Locate the cell with the specified text and output its [X, Y] center coordinate. 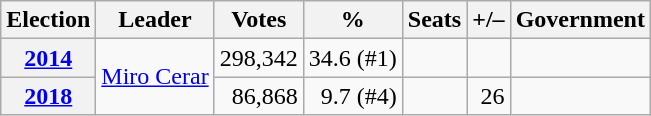
26 [488, 96]
% [352, 20]
+/– [488, 20]
Miro Cerar [155, 77]
2014 [48, 58]
2018 [48, 96]
9.7 (#4) [352, 96]
34.6 (#1) [352, 58]
86,868 [258, 96]
Election [48, 20]
Government [580, 20]
298,342 [258, 58]
Votes [258, 20]
Seats [434, 20]
Leader [155, 20]
